Capture the cell that displays the provided text and extract its [x, y] central coordinate. 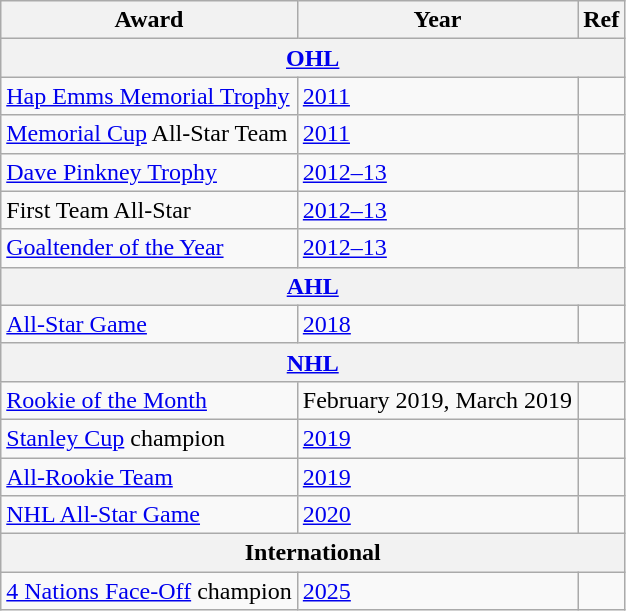
2025 [437, 591]
All-Star Game [150, 324]
Memorial Cup All-Star Team [150, 134]
2020 [437, 515]
International [313, 553]
NHL All-Star Game [150, 515]
Award [150, 20]
NHL [313, 362]
Ref [602, 20]
First Team All-Star [150, 210]
Rookie of the Month [150, 400]
All-Rookie Team [150, 477]
Year [437, 20]
Dave Pinkney Trophy [150, 172]
Hap Emms Memorial Trophy [150, 96]
4 Nations Face-Off champion [150, 591]
2018 [437, 324]
Stanley Cup champion [150, 438]
February 2019, March 2019 [437, 400]
Goaltender of the Year [150, 248]
AHL [313, 286]
OHL [313, 58]
